Pinpoint the cell where the given text exists, returning its [X, Y] midpoint coordinate. 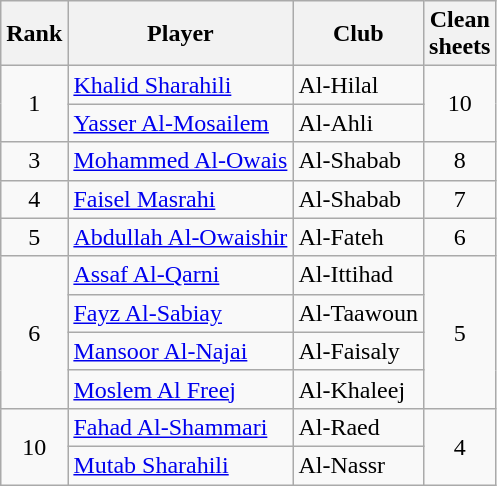
Player [180, 34]
Al-Nassr [358, 465]
Fayz Al-Sabiay [180, 313]
Mansoor Al-Najai [180, 351]
Mutab Sharahili [180, 465]
8 [460, 161]
Al-Khaleej [358, 389]
Club [358, 34]
Rank [34, 34]
Moslem Al Freej [180, 389]
Al-Ahli [358, 123]
Al-Ittihad [358, 275]
Mohammed Al-Owais [180, 161]
Yasser Al-Mosailem [180, 123]
Al-Raed [358, 427]
1 [34, 104]
Faisel Masrahi [180, 199]
Al-Faisaly [358, 351]
Al-Taawoun [358, 313]
Al-Hilal [358, 85]
Abdullah Al-Owaishir [180, 237]
3 [34, 161]
Cleansheets [460, 34]
Fahad Al-Shammari [180, 427]
Khalid Sharahili [180, 85]
Al-Fateh [358, 237]
7 [460, 199]
Assaf Al-Qarni [180, 275]
